Find where the given text appears and provide that cell's center as [x, y] coordinate. 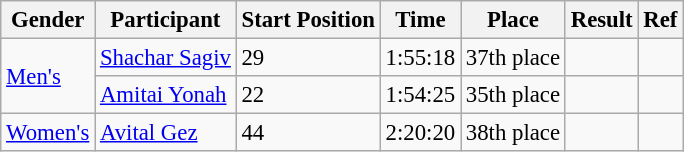
Start Position [308, 20]
22 [308, 95]
1:55:18 [420, 58]
Men's [48, 76]
35th place [514, 95]
44 [308, 133]
Time [420, 20]
Shachar Sagiv [166, 58]
29 [308, 58]
Result [602, 20]
Gender [48, 20]
Women's [48, 133]
Avital Gez [166, 133]
Place [514, 20]
1:54:25 [420, 95]
Ref [660, 20]
38th place [514, 133]
Participant [166, 20]
2:20:20 [420, 133]
37th place [514, 58]
Amitai Yonah [166, 95]
